Return (x, y) of the center of cell containing provided text 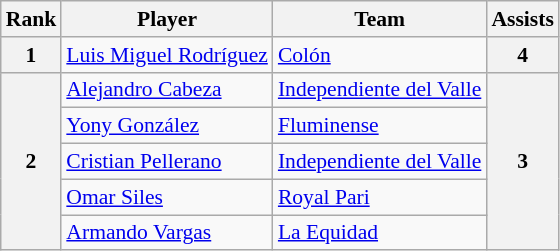
Omar Siles (167, 197)
La Equidad (380, 233)
Yony González (167, 126)
Luis Miguel Rodríguez (167, 55)
Fluminense (380, 126)
Assists (522, 19)
Cristian Pellerano (167, 162)
4 (522, 55)
Armando Vargas (167, 233)
Rank (32, 19)
Royal Pari (380, 197)
Alejandro Cabeza (167, 90)
2 (32, 161)
Player (167, 19)
3 (522, 161)
Team (380, 19)
1 (32, 55)
Colón (380, 55)
